Extract the (X, Y) coordinate from the center of the cell holding the provided text.  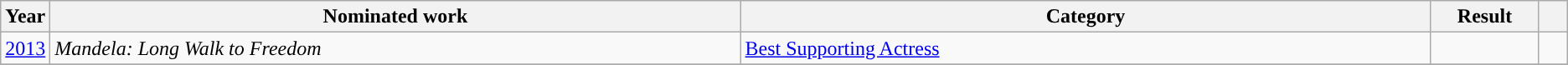
Mandela: Long Walk to Freedom (395, 48)
Best Supporting Actress (1086, 48)
Nominated work (395, 17)
2013 (25, 48)
Year (25, 17)
Category (1086, 17)
Result (1484, 17)
